Capture the cell that displays the provided text and extract its (X, Y) central coordinate. 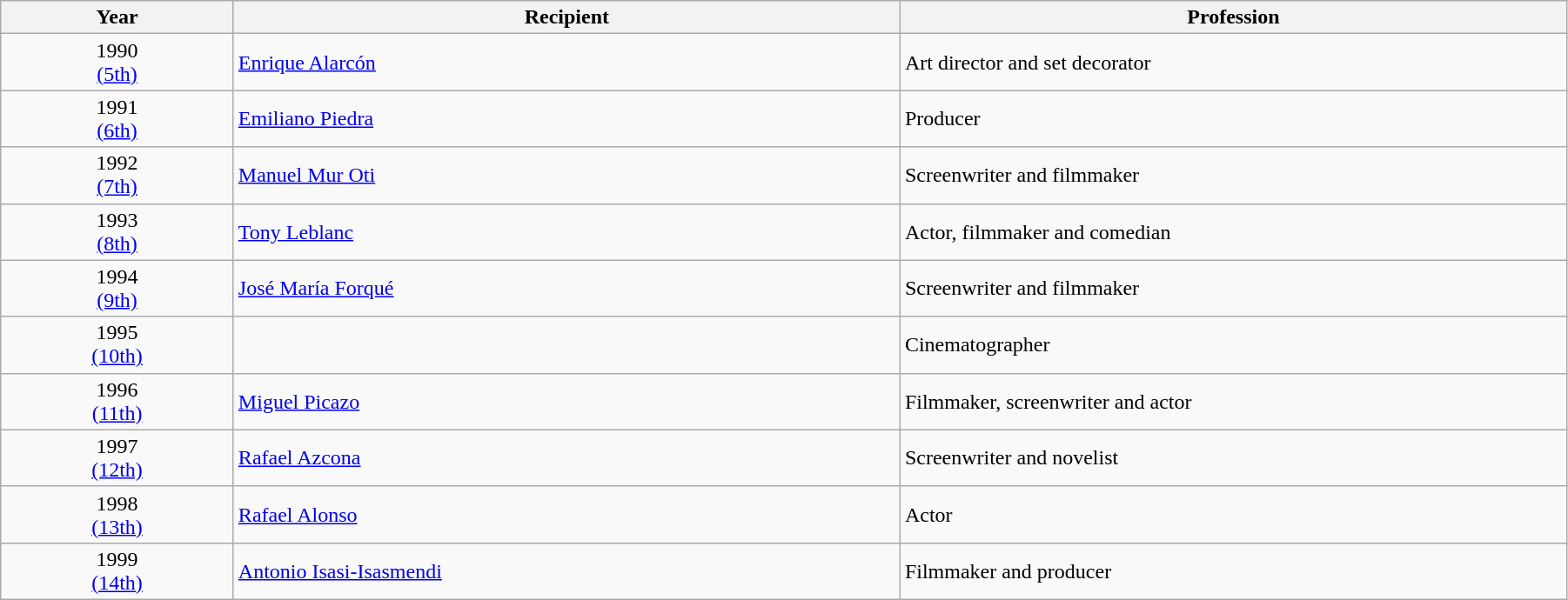
1997(12th) (117, 457)
Filmmaker and producer (1233, 570)
1994(9th) (117, 289)
Enrique Alarcón (566, 63)
Year (117, 17)
Filmmaker, screenwriter and actor (1233, 402)
1995(10th) (117, 344)
Antonio Isasi-Isasmendi (566, 570)
Manuel Mur Oti (566, 176)
Producer (1233, 118)
Recipient (566, 17)
José María Forqué (566, 289)
Art director and set decorator (1233, 63)
Actor, filmmaker and comedian (1233, 231)
Rafael Alonso (566, 515)
1991(6th) (117, 118)
Cinematographer (1233, 344)
1999(14th) (117, 570)
1998(13th) (117, 515)
Screenwriter and novelist (1233, 457)
Rafael Azcona (566, 457)
1990(5th) (117, 63)
Actor (1233, 515)
1996(11th) (117, 402)
1992(7th) (117, 176)
Emiliano Piedra (566, 118)
Miguel Picazo (566, 402)
Tony Leblanc (566, 231)
Profession (1233, 17)
1993(8th) (117, 231)
